Identify which cell holds the provided text, then report its (X, Y) central coordinate. 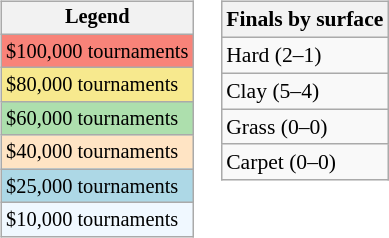
$10,000 tournaments (97, 220)
Clay (5–4) (304, 91)
$25,000 tournaments (97, 186)
$80,000 tournaments (97, 85)
$40,000 tournaments (97, 152)
Hard (2–1) (304, 55)
Grass (0–0) (304, 127)
$60,000 tournaments (97, 119)
Finals by surface (304, 20)
$100,000 tournaments (97, 51)
Carpet (0–0) (304, 162)
Legend (97, 18)
